Pinpoint the cell where the given text exists, returning its [x, y] midpoint coordinate. 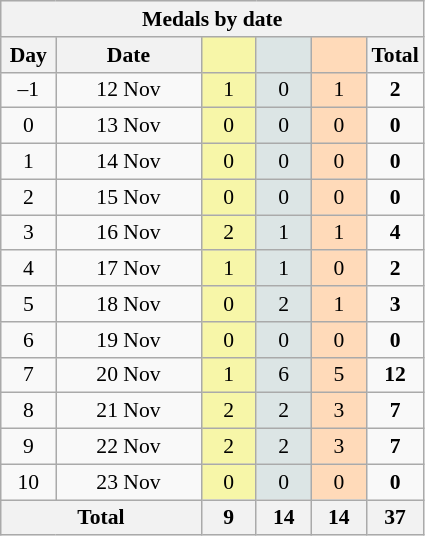
18 Nov [128, 304]
16 Nov [128, 233]
21 Nov [128, 411]
15 Nov [128, 197]
12 Nov [128, 90]
Date [128, 55]
–1 [28, 90]
Medals by date [212, 19]
12 [394, 375]
Day [28, 55]
10 [28, 482]
22 Nov [128, 447]
37 [394, 518]
13 Nov [128, 126]
17 Nov [128, 269]
8 [28, 411]
19 Nov [128, 340]
20 Nov [128, 375]
23 Nov [128, 482]
14 Nov [128, 162]
